Determine the [x, y] coordinate at the center of the cell enclosing the given text.  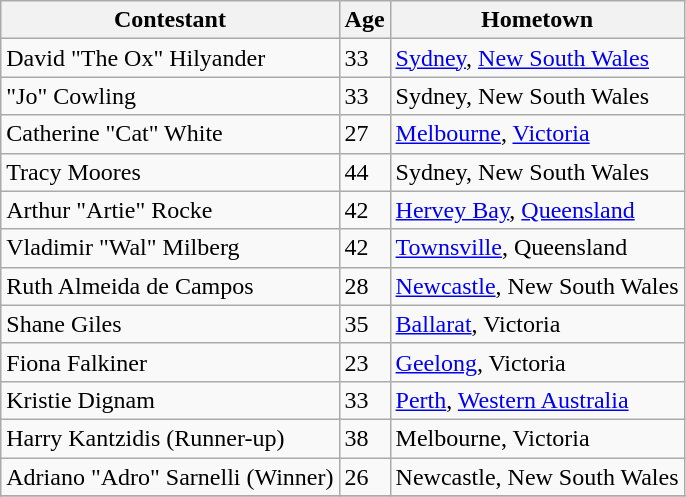
Kristie Dignam [170, 400]
"Jo" Cowling [170, 96]
Perth, Western Australia [537, 400]
Hometown [537, 20]
Fiona Falkiner [170, 362]
27 [364, 134]
Adriano "Adro" Sarnelli (Winner) [170, 477]
28 [364, 286]
Arthur "Artie" Rocke [170, 210]
26 [364, 477]
Catherine "Cat" White [170, 134]
Contestant [170, 20]
Harry Kantzidis (Runner-up) [170, 438]
Tracy Moores [170, 172]
44 [364, 172]
Age [364, 20]
Shane Giles [170, 324]
23 [364, 362]
38 [364, 438]
Ballarat, Victoria [537, 324]
Ruth Almeida de Campos [170, 286]
35 [364, 324]
Geelong, Victoria [537, 362]
Hervey Bay, Queensland [537, 210]
Vladimir "Wal" Milberg [170, 248]
David "The Ox" Hilyander [170, 58]
Townsville, Queensland [537, 248]
